Pinpoint the cell where the given text exists, returning its [x, y] midpoint coordinate. 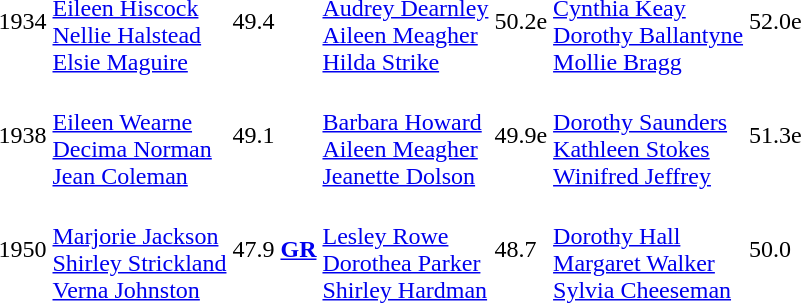
Dorothy SaundersKathleen StokesWinifred Jeffrey [648, 136]
49.1 [274, 136]
49.9e [521, 136]
Eileen WearneDecima NormanJean Coleman [140, 136]
Barbara HowardAileen MeagherJeanette Dolson [406, 136]
